For the text-containing cell, return its midpoint in (x, y) coordinate format. 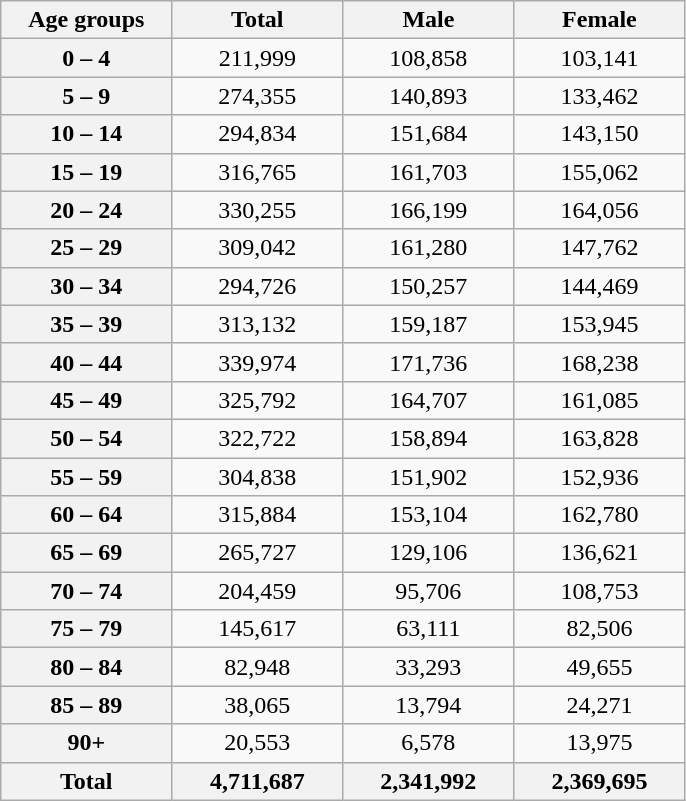
25 – 29 (86, 248)
168,238 (600, 362)
5 – 9 (86, 96)
313,132 (258, 324)
82,948 (258, 667)
274,355 (258, 96)
13,975 (600, 743)
30 – 34 (86, 286)
90+ (86, 743)
140,893 (428, 96)
133,462 (600, 96)
Age groups (86, 20)
161,703 (428, 172)
0 – 4 (86, 58)
211,999 (258, 58)
325,792 (258, 400)
315,884 (258, 515)
108,753 (600, 591)
136,621 (600, 553)
316,765 (258, 172)
151,902 (428, 477)
158,894 (428, 438)
45 – 49 (86, 400)
309,042 (258, 248)
153,104 (428, 515)
2,369,695 (600, 781)
63,111 (428, 629)
155,062 (600, 172)
33,293 (428, 667)
20,553 (258, 743)
65 – 69 (86, 553)
152,936 (600, 477)
143,150 (600, 134)
15 – 19 (86, 172)
322,722 (258, 438)
304,838 (258, 477)
150,257 (428, 286)
95,706 (428, 591)
166,199 (428, 210)
147,762 (600, 248)
164,707 (428, 400)
159,187 (428, 324)
60 – 64 (86, 515)
163,828 (600, 438)
294,726 (258, 286)
40 – 44 (86, 362)
103,141 (600, 58)
171,736 (428, 362)
50 – 54 (86, 438)
Male (428, 20)
144,469 (600, 286)
13,794 (428, 705)
10 – 14 (86, 134)
294,834 (258, 134)
4,711,687 (258, 781)
161,280 (428, 248)
204,459 (258, 591)
75 – 79 (86, 629)
161,085 (600, 400)
129,106 (428, 553)
2,341,992 (428, 781)
35 – 39 (86, 324)
49,655 (600, 667)
6,578 (428, 743)
Female (600, 20)
20 – 24 (86, 210)
70 – 74 (86, 591)
164,056 (600, 210)
339,974 (258, 362)
108,858 (428, 58)
38,065 (258, 705)
162,780 (600, 515)
82,506 (600, 629)
55 – 59 (86, 477)
85 – 89 (86, 705)
80 – 84 (86, 667)
151,684 (428, 134)
265,727 (258, 553)
145,617 (258, 629)
330,255 (258, 210)
153,945 (600, 324)
24,271 (600, 705)
